Output the [x, y] coordinate of the center of the cell containing the given text.  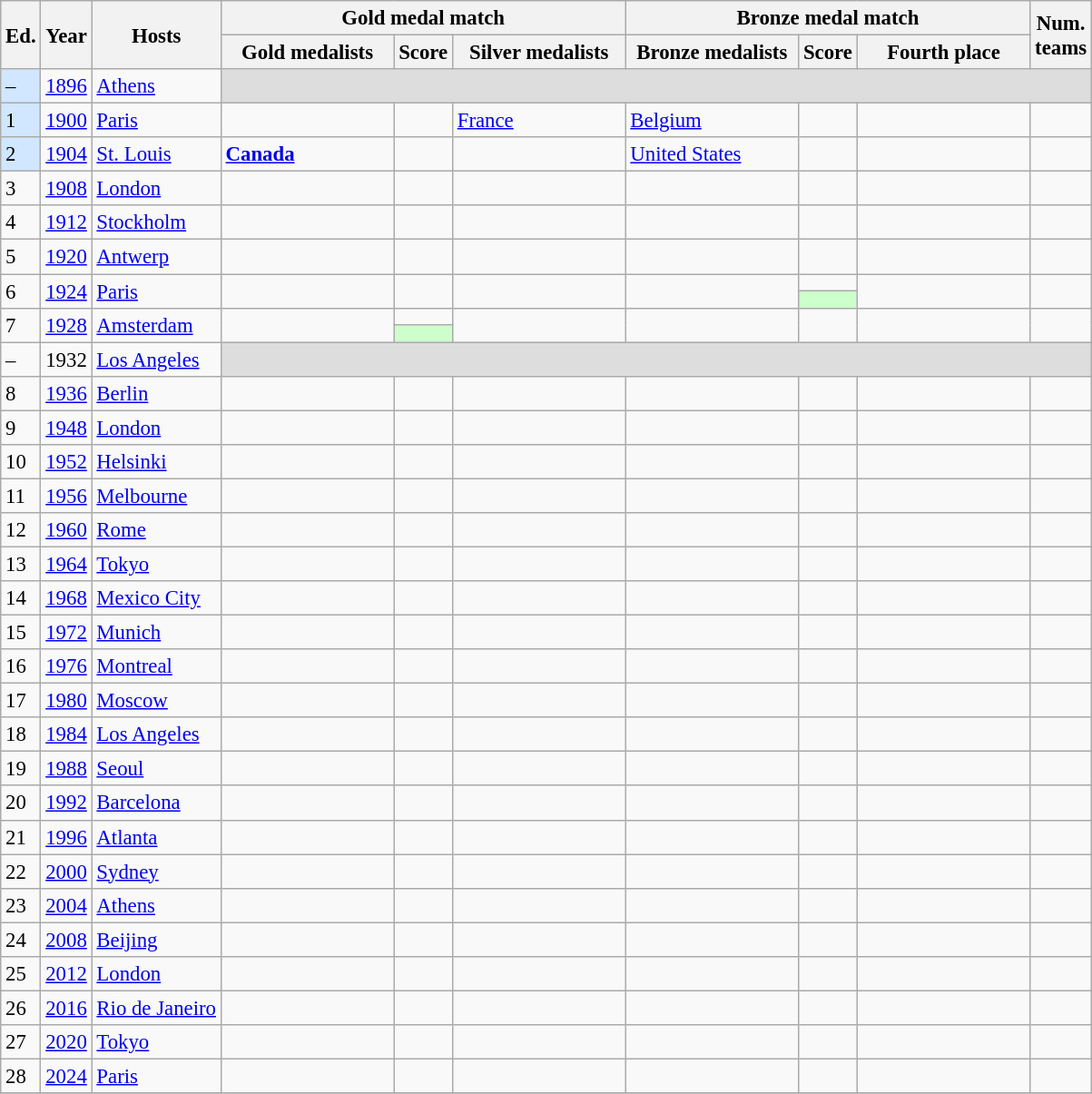
1908 [66, 189]
1904 [66, 154]
17 [21, 701]
1996 [66, 837]
Canada [307, 154]
Atlanta [156, 837]
1 [21, 121]
1968 [66, 598]
Hosts [156, 34]
St. Louis [156, 154]
20 [21, 803]
Barcelona [156, 803]
Stockholm [156, 222]
Num.teams [1061, 34]
1932 [66, 360]
1912 [66, 222]
2 [21, 154]
7 [21, 325]
1984 [66, 734]
1976 [66, 666]
8 [21, 393]
Helsinki [156, 462]
21 [21, 837]
26 [21, 1008]
6 [21, 291]
United States [712, 154]
Rio de Janeiro [156, 1008]
Year [66, 34]
11 [21, 496]
Berlin [156, 393]
2016 [66, 1008]
Gold medalists [307, 53]
2004 [66, 905]
10 [21, 462]
2008 [66, 940]
Bronze medal match [828, 18]
14 [21, 598]
1936 [66, 393]
Belgium [712, 121]
19 [21, 769]
Antwerp [156, 257]
1992 [66, 803]
1980 [66, 701]
13 [21, 564]
Rome [156, 530]
1964 [66, 564]
1948 [66, 428]
2024 [66, 1076]
12 [21, 530]
27 [21, 1042]
Ed. [21, 34]
France [539, 121]
Bronze medalists [712, 53]
Moscow [156, 701]
16 [21, 666]
2020 [66, 1042]
25 [21, 974]
1988 [66, 769]
1920 [66, 257]
1924 [66, 291]
1952 [66, 462]
Melbourne [156, 496]
Sydney [156, 872]
4 [21, 222]
3 [21, 189]
1896 [66, 86]
15 [21, 633]
9 [21, 428]
24 [21, 940]
28 [21, 1076]
5 [21, 257]
Munich [156, 633]
1928 [66, 325]
Seoul [156, 769]
1972 [66, 633]
23 [21, 905]
1956 [66, 496]
Beijing [156, 940]
18 [21, 734]
Gold medal match [423, 18]
Amsterdam [156, 325]
Fourth place [944, 53]
2000 [66, 872]
1900 [66, 121]
Mexico City [156, 598]
22 [21, 872]
Montreal [156, 666]
1960 [66, 530]
Silver medalists [539, 53]
2012 [66, 974]
